Scan for the cell matching the given text and deliver its [X, Y] coordinate at center. 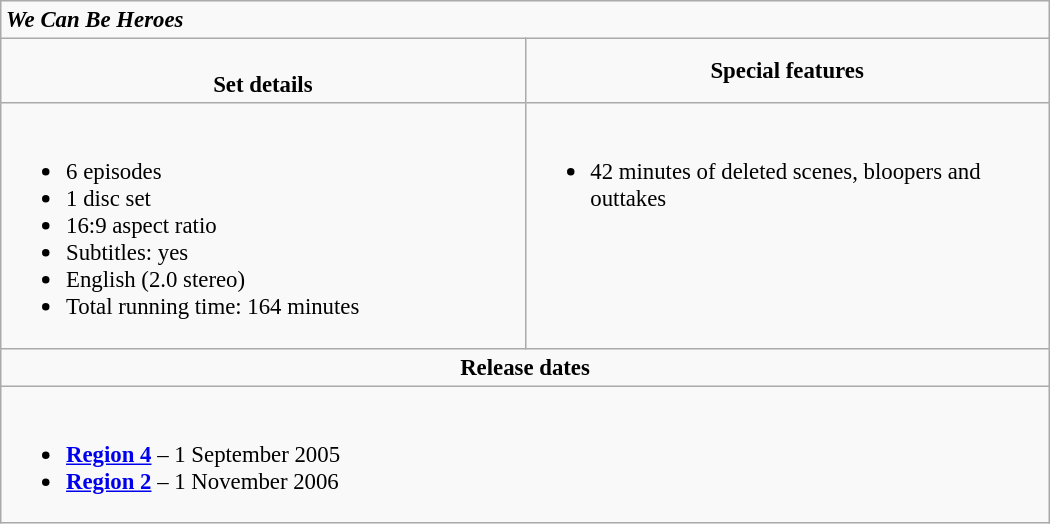
6 episodes1 disc set16:9 aspect ratioSubtitles: yesEnglish (2.0 stereo)Total running time: 164 minutes [263, 226]
Release dates [525, 367]
Region 4 – 1 September 2005Region 2 – 1 November 2006 [525, 454]
We Can Be Heroes [525, 20]
Set details [263, 72]
Special features [787, 72]
42 minutes of deleted scenes, bloopers and outtakes [787, 226]
